Scan for the cell matching the given text and deliver its (x, y) coordinate at center. 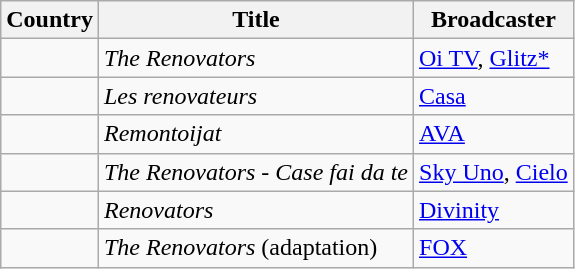
Renovators (256, 210)
Casa (494, 96)
Divinity (494, 210)
Title (256, 20)
The Renovators (adaptation) (256, 248)
Country (50, 20)
Broadcaster (494, 20)
The Renovators (256, 58)
Remontoijat (256, 134)
Sky Uno, Cielo (494, 172)
AVA (494, 134)
Les renovateurs (256, 96)
The Renovators - Case fai da te (256, 172)
Oi TV, Glitz* (494, 58)
FOX (494, 248)
